Scan for the cell matching the given text and deliver its [x, y] coordinate at center. 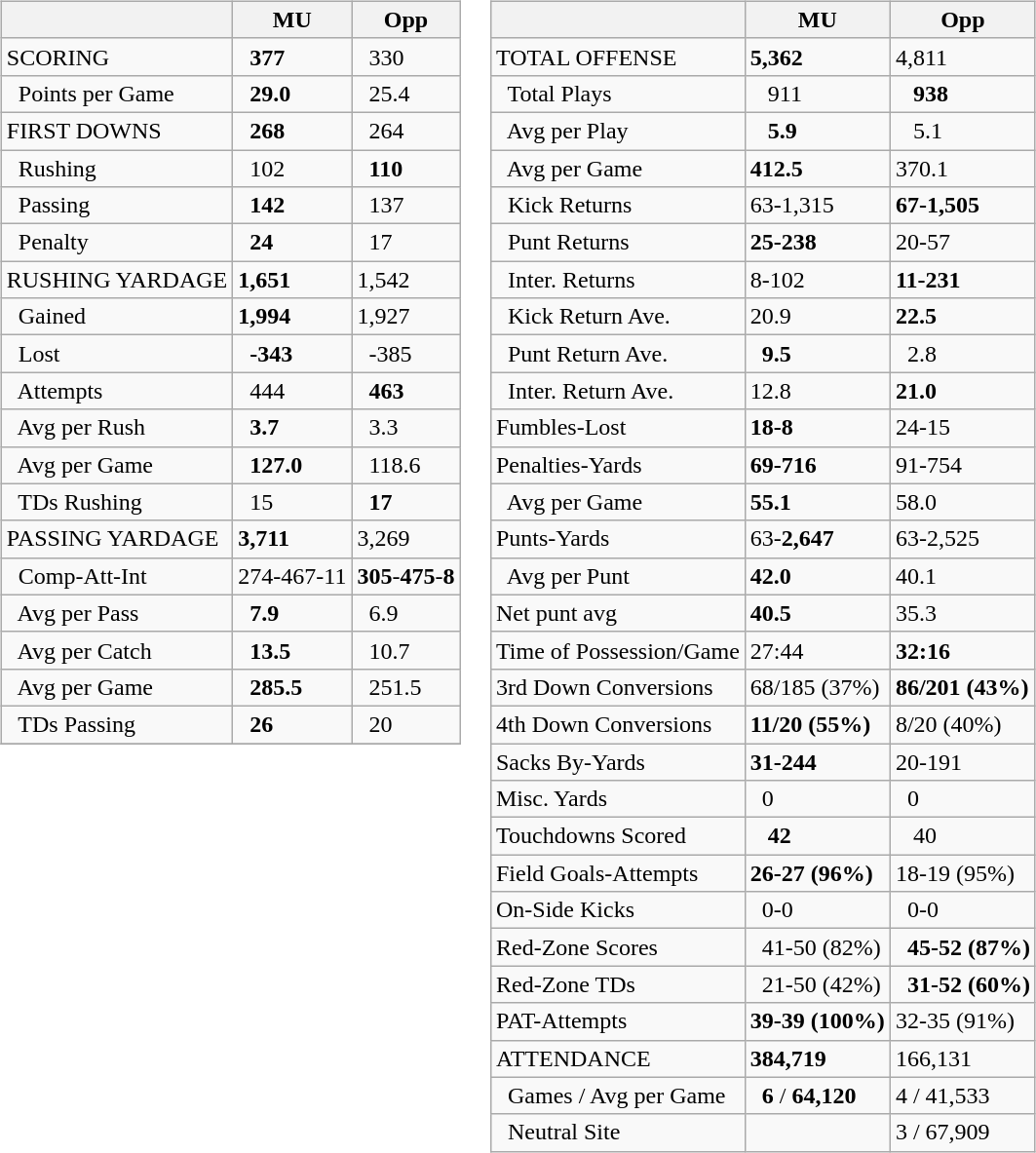
Games / Avg per Game [618, 1095]
264 [405, 131]
4th Down Conversions [618, 724]
251.5 [405, 687]
27:44 [817, 650]
58.0 [963, 502]
PAT-Attempts [618, 1021]
Rushing [117, 169]
40.5 [817, 613]
Sacks By-Yards [618, 761]
274-467-11 [292, 576]
Punt Return Ave. [618, 354]
110 [405, 169]
20.9 [817, 317]
TOTAL OFFENSE [618, 57]
330 [405, 57]
Comp-Att-Int [117, 576]
3 / 67,909 [963, 1133]
Attempts [117, 391]
13.5 [292, 650]
86/201 (43%) [963, 687]
31-244 [817, 761]
20 [405, 724]
Inter. Returns [618, 280]
45-52 (87%) [963, 947]
127.0 [292, 465]
938 [963, 94]
8-102 [817, 280]
39-39 (100%) [817, 1021]
Penalty [117, 243]
3.3 [405, 428]
285.5 [292, 687]
7.9 [292, 613]
5,362 [817, 57]
444 [292, 391]
32-35 (91%) [963, 1021]
On-Side Kicks [618, 910]
SCORING [117, 57]
40 [963, 836]
63-2,525 [963, 539]
TDs Passing [117, 724]
63-2,647 [817, 539]
4,811 [963, 57]
Lost [117, 354]
5.9 [817, 131]
142 [292, 206]
63-1,315 [817, 206]
11-231 [963, 280]
Total Plays [618, 94]
Avg per Catch [117, 650]
102 [292, 169]
35.3 [963, 613]
3,269 [405, 539]
Touchdowns Scored [618, 836]
24 [292, 243]
41-50 (82%) [817, 947]
20-191 [963, 761]
25.4 [405, 94]
20-57 [963, 243]
Fumbles-Lost [618, 428]
11/20 (55%) [817, 724]
Penalties-Yards [618, 465]
3rd Down Conversions [618, 687]
RUSHING YARDAGE [117, 280]
24-15 [963, 428]
Field Goals-Attempts [618, 873]
1,994 [292, 317]
Avg per Pass [117, 613]
26 [292, 724]
Kick Return Ave. [618, 317]
412.5 [817, 169]
12.8 [817, 391]
3,711 [292, 539]
384,719 [817, 1058]
137 [405, 206]
-385 [405, 354]
5.1 [963, 131]
1,651 [292, 280]
Neutral Site [618, 1133]
268 [292, 131]
68/185 (37%) [817, 687]
21.0 [963, 391]
Avg per Punt [618, 576]
42.0 [817, 576]
29.0 [292, 94]
6 / 64,120 [817, 1095]
25-238 [817, 243]
26-27 (96%) [817, 873]
Punts-Yards [618, 539]
1,927 [405, 317]
2.8 [963, 354]
PASSING YARDAGE [117, 539]
305-475-8 [405, 576]
Avg per Play [618, 131]
-343 [292, 354]
67-1,505 [963, 206]
Red-Zone TDs [618, 984]
31-52 (60%) [963, 984]
55.1 [817, 502]
3.7 [292, 428]
Net punt avg [618, 613]
22.5 [963, 317]
6.9 [405, 613]
166,131 [963, 1058]
18-19 (95%) [963, 873]
21-50 (42%) [817, 984]
18-8 [817, 428]
10.7 [405, 650]
911 [817, 94]
42 [817, 836]
Inter. Return Ave. [618, 391]
TDs Rushing [117, 502]
4 / 41,533 [963, 1095]
8/20 (40%) [963, 724]
Time of Possession/Game [618, 650]
69-716 [817, 465]
118.6 [405, 465]
FIRST DOWNS [117, 131]
32:16 [963, 650]
Red-Zone Scores [618, 947]
Punt Returns [618, 243]
Points per Game [117, 94]
1,542 [405, 280]
9.5 [817, 354]
Misc. Yards [618, 799]
463 [405, 391]
Avg per Rush [117, 428]
Gained [117, 317]
Passing [117, 206]
40.1 [963, 576]
377 [292, 57]
Kick Returns [618, 206]
91-754 [963, 465]
15 [292, 502]
ATTENDANCE [618, 1058]
370.1 [963, 169]
